Find where the given text appears and provide that cell's center as (X, Y) coordinate. 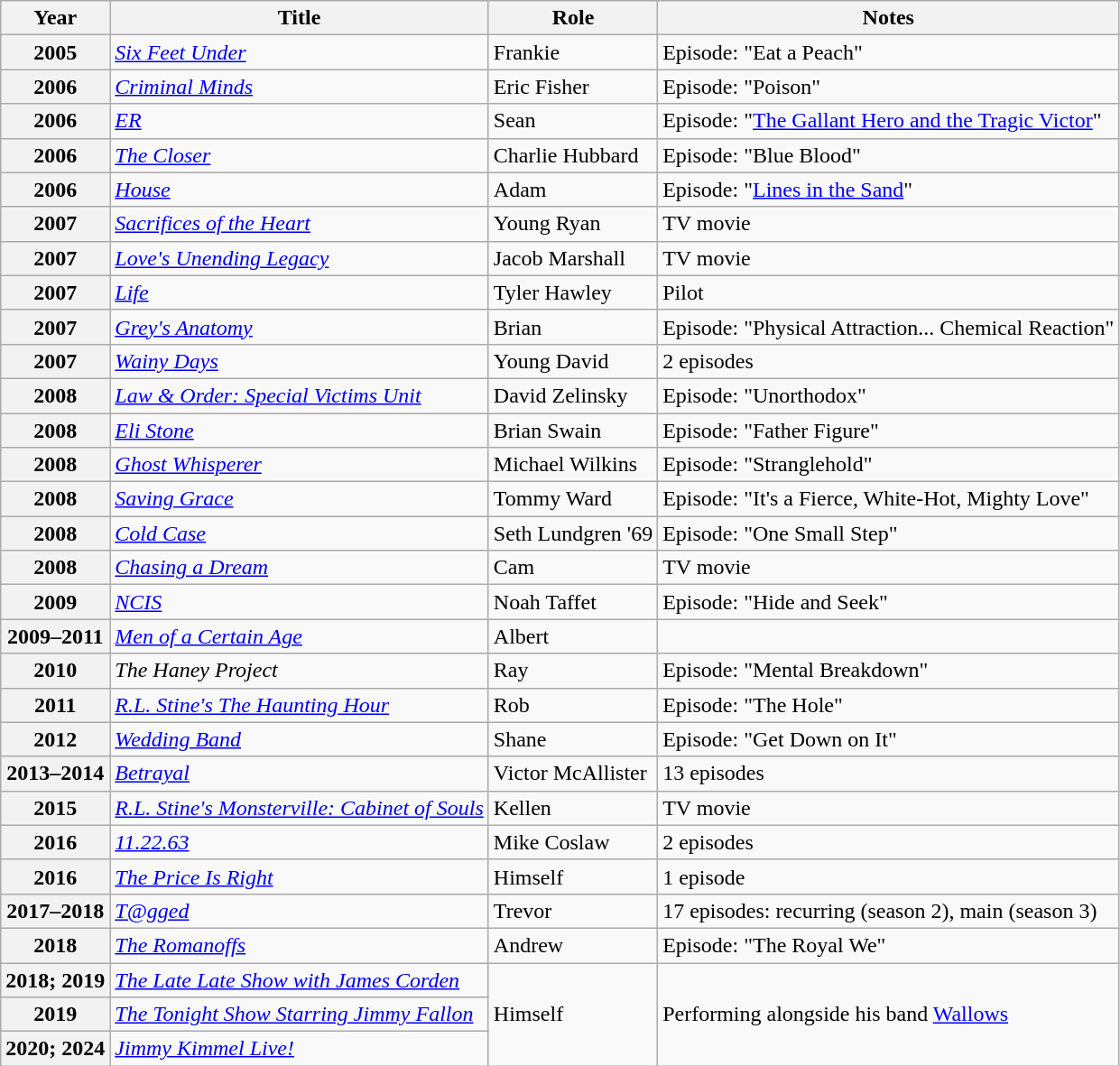
Episode: "Father Figure" (888, 431)
Michael Wilkins (572, 465)
1 episode (888, 876)
Cold Case (300, 533)
Love's Unending Legacy (300, 258)
ER (300, 121)
Six Feet Under (300, 52)
2013–2014 (56, 774)
The Romanoffs (300, 945)
Victor McAllister (572, 774)
R.L. Stine's The Haunting Hour (300, 705)
The Late Late Show with James Corden (300, 979)
David Zelinsky (572, 395)
Rob (572, 705)
Young Ryan (572, 224)
Episode: "Get Down on It" (888, 739)
The Closer (300, 155)
Noah Taffet (572, 602)
Brian (572, 327)
Chasing a Dream (300, 568)
Episode: "Mental Breakdown" (888, 671)
Tommy Ward (572, 499)
Brian Swain (572, 431)
Eric Fisher (572, 87)
R.L. Stine's Monsterville: Cabinet of Souls (300, 808)
The Tonight Show Starring Jimmy Fallon (300, 1015)
Episode: "Blue Blood" (888, 155)
Episode: "It's a Fierce, White-Hot, Mighty Love" (888, 499)
Criminal Minds (300, 87)
Shane (572, 739)
2015 (56, 808)
Episode: "Eat a Peach" (888, 52)
Role (572, 18)
Charlie Hubbard (572, 155)
2020; 2024 (56, 1049)
Notes (888, 18)
Episode: "Physical Attraction... Chemical Reaction" (888, 327)
Sean (572, 121)
Albert (572, 636)
Kellen (572, 808)
Sacrifices of the Heart (300, 224)
The Haney Project (300, 671)
Episode: "The Royal We" (888, 945)
Ghost Whisperer (300, 465)
Year (56, 18)
Eli Stone (300, 431)
Young David (572, 361)
The Price Is Right (300, 876)
Wainy Days (300, 361)
Betrayal (300, 774)
2018 (56, 945)
Episode: "Unorthodox" (888, 395)
Episode: "The Hole" (888, 705)
Tyler Hawley (572, 292)
2018; 2019 (56, 979)
Ray (572, 671)
Episode: "Stranglehold" (888, 465)
Jacob Marshall (572, 258)
NCIS (300, 602)
2012 (56, 739)
Adam (572, 190)
T@gged (300, 911)
Andrew (572, 945)
House (300, 190)
2017–2018 (56, 911)
Episode: "One Small Step" (888, 533)
2009 (56, 602)
Cam (572, 568)
13 episodes (888, 774)
2005 (56, 52)
Episode: "Lines in the Sand" (888, 190)
Episode: "Hide and Seek" (888, 602)
Wedding Band (300, 739)
Title (300, 18)
Law & Order: Special Victims Unit (300, 395)
Men of a Certain Age (300, 636)
2009–2011 (56, 636)
Seth Lundgren '69 (572, 533)
Life (300, 292)
Pilot (888, 292)
17 episodes: recurring (season 2), main (season 3) (888, 911)
11.22.63 (300, 842)
2011 (56, 705)
2019 (56, 1015)
Mike Coslaw (572, 842)
Grey's Anatomy (300, 327)
Episode: "Poison" (888, 87)
Episode: "The Gallant Hero and the Tragic Victor" (888, 121)
Saving Grace (300, 499)
2010 (56, 671)
Trevor (572, 911)
Frankie (572, 52)
Performing alongside his band Wallows (888, 1014)
Jimmy Kimmel Live! (300, 1049)
